Scan for the cell matching the given text and deliver its [X, Y] coordinate at center. 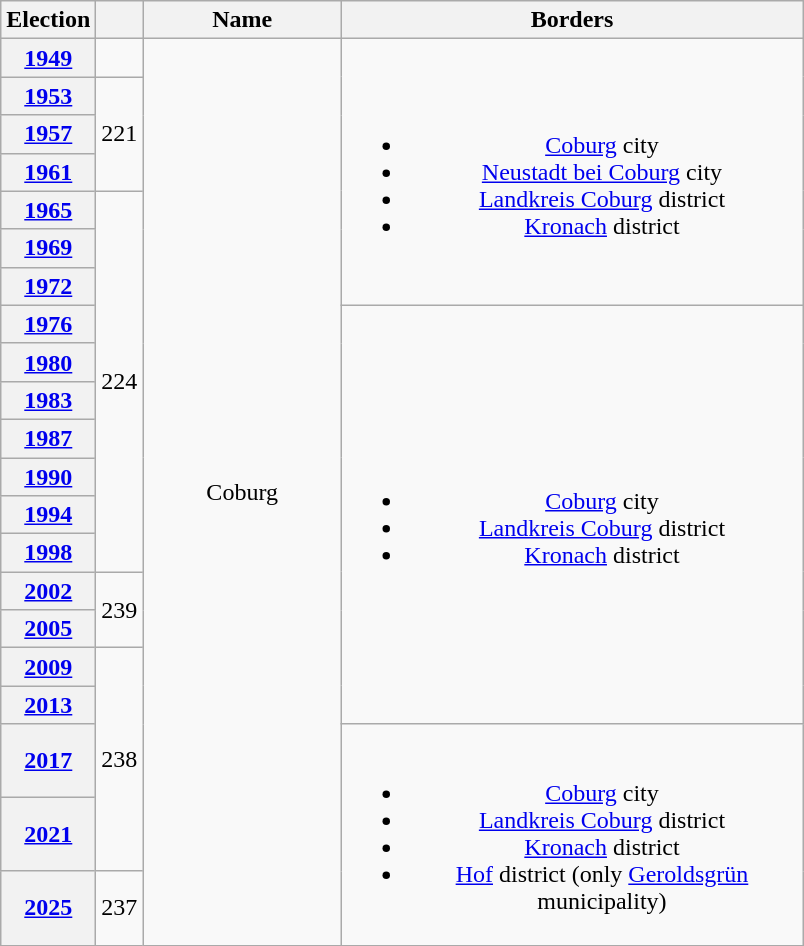
1990 [48, 477]
2021 [48, 835]
1987 [48, 438]
224 [120, 382]
1980 [48, 362]
1972 [48, 286]
2005 [48, 629]
239 [120, 610]
237 [120, 908]
1957 [48, 134]
1961 [48, 172]
2013 [48, 705]
238 [120, 760]
1976 [48, 324]
1949 [48, 58]
2025 [48, 908]
1953 [48, 96]
1965 [48, 210]
1969 [48, 248]
221 [120, 134]
2009 [48, 667]
Coburg cityLandkreis Coburg districtKronach districtHof district (only Geroldsgrün municipality) [572, 834]
Name [242, 20]
Borders [572, 20]
2002 [48, 591]
Coburg [242, 492]
Coburg cityNeustadt bei Coburg cityLandkreis Coburg districtKronach district [572, 172]
2017 [48, 761]
1994 [48, 515]
1998 [48, 553]
1983 [48, 400]
Coburg cityLandkreis Coburg districtKronach district [572, 514]
Election [48, 20]
